Return the (x, y) coordinate for the center point of the cell that contains the specified text.  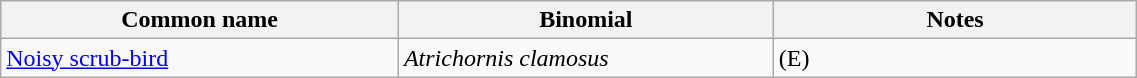
(E) (955, 58)
Atrichornis clamosus (586, 58)
Binomial (586, 20)
Notes (955, 20)
Noisy scrub-bird (200, 58)
Common name (200, 20)
